Search for the cell housing the specified text and yield its [X, Y] center coordinate. 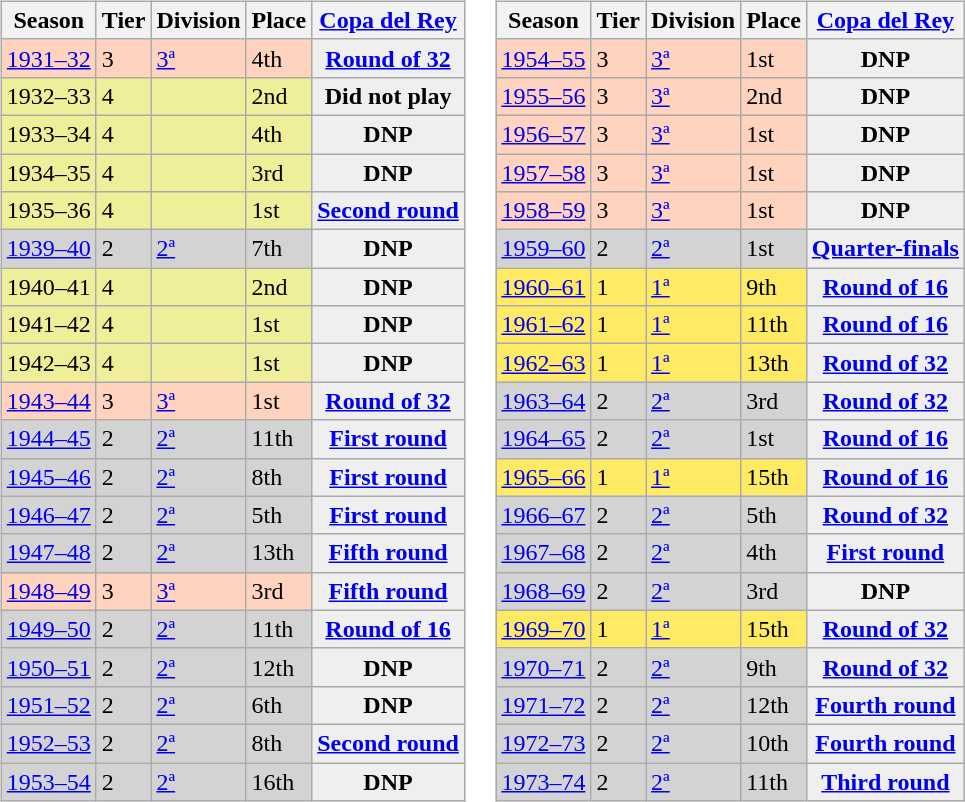
1944–45 [48, 439]
1960–61 [544, 287]
Did not play [388, 96]
10th [774, 743]
1970–71 [544, 667]
1945–46 [48, 477]
1935–36 [48, 211]
1962–63 [544, 363]
1947–48 [48, 553]
1932–33 [48, 96]
1971–72 [544, 705]
1933–34 [48, 134]
1952–53 [48, 743]
1941–42 [48, 325]
7th [279, 249]
1948–49 [48, 591]
Quarter-finals [885, 249]
1939–40 [48, 249]
16th [279, 781]
1961–62 [544, 325]
6th [279, 705]
1964–65 [544, 439]
1931–32 [48, 58]
1958–59 [544, 211]
1953–54 [48, 781]
1966–67 [544, 515]
1946–47 [48, 515]
1951–52 [48, 705]
1942–43 [48, 363]
1969–70 [544, 629]
1973–74 [544, 781]
1954–55 [544, 58]
1934–35 [48, 173]
1955–56 [544, 96]
1949–50 [48, 629]
1943–44 [48, 401]
1956–57 [544, 134]
1950–51 [48, 667]
1959–60 [544, 249]
1963–64 [544, 401]
1967–68 [544, 553]
1972–73 [544, 743]
1968–69 [544, 591]
1940–41 [48, 287]
1957–58 [544, 173]
Third round [885, 781]
1965–66 [544, 477]
